Return the [X, Y] coordinate for the center point of the cell that contains the specified text.  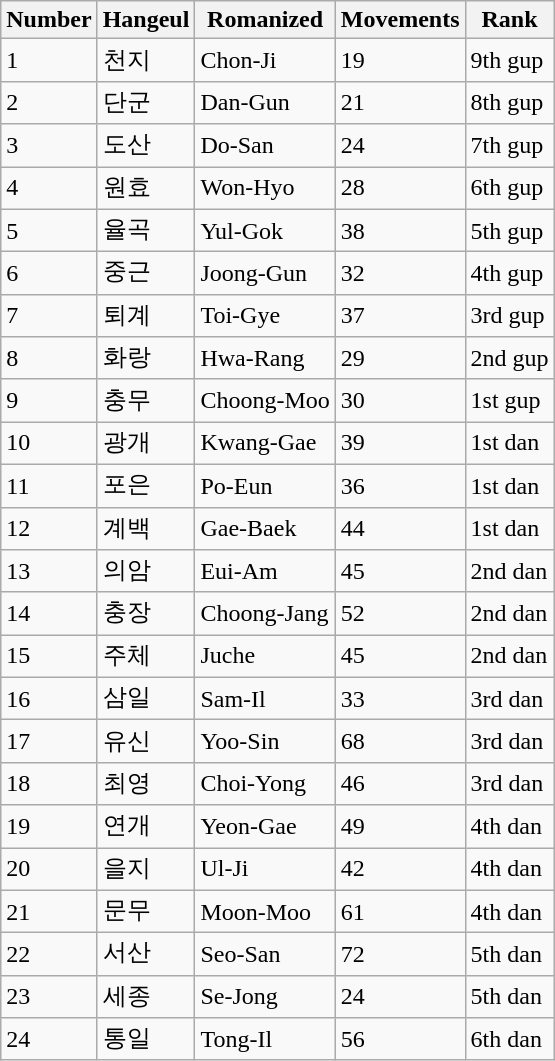
세종 [146, 996]
7th gup [510, 146]
Won-Hyo [265, 188]
5th gup [510, 230]
Hangeul [146, 20]
3rd gup [510, 316]
Moon-Moo [265, 912]
Number [49, 20]
46 [400, 784]
Rank [510, 20]
30 [400, 400]
32 [400, 274]
Kwang-Gae [265, 444]
18 [49, 784]
Se-Jong [265, 996]
12 [49, 528]
72 [400, 954]
9th gup [510, 60]
15 [49, 656]
율곡 [146, 230]
Joong-Gun [265, 274]
Romanized [265, 20]
4 [49, 188]
Seo-San [265, 954]
8 [49, 358]
44 [400, 528]
충장 [146, 614]
61 [400, 912]
28 [400, 188]
37 [400, 316]
38 [400, 230]
Yoo-Sin [265, 742]
문무 [146, 912]
20 [49, 870]
52 [400, 614]
Eui-Am [265, 572]
Movements [400, 20]
6 [49, 274]
14 [49, 614]
36 [400, 486]
원효 [146, 188]
29 [400, 358]
단군 [146, 102]
6th gup [510, 188]
삼일 [146, 698]
1 [49, 60]
Dan-Gun [265, 102]
16 [49, 698]
화랑 [146, 358]
Yul-Gok [265, 230]
1st gup [510, 400]
Tong-Il [265, 1040]
의암 [146, 572]
유신 [146, 742]
광개 [146, 444]
Po-Eun [265, 486]
서산 [146, 954]
39 [400, 444]
17 [49, 742]
56 [400, 1040]
13 [49, 572]
충무 [146, 400]
9 [49, 400]
Sam-Il [265, 698]
Juche [265, 656]
도산 [146, 146]
2 [49, 102]
7 [49, 316]
10 [49, 444]
을지 [146, 870]
11 [49, 486]
Hwa-Rang [265, 358]
최영 [146, 784]
5 [49, 230]
22 [49, 954]
Do-San [265, 146]
포은 [146, 486]
Gae-Baek [265, 528]
23 [49, 996]
42 [400, 870]
연개 [146, 826]
퇴계 [146, 316]
Ul-Ji [265, 870]
68 [400, 742]
주체 [146, 656]
중근 [146, 274]
Chon-Ji [265, 60]
6th dan [510, 1040]
통일 [146, 1040]
Yeon-Gae [265, 826]
8th gup [510, 102]
천지 [146, 60]
Choi-Yong [265, 784]
33 [400, 698]
3 [49, 146]
Choong-Jang [265, 614]
4th gup [510, 274]
계백 [146, 528]
Choong-Moo [265, 400]
Toi-Gye [265, 316]
49 [400, 826]
2nd gup [510, 358]
